Search for the cell housing the specified text and yield its [x, y] center coordinate. 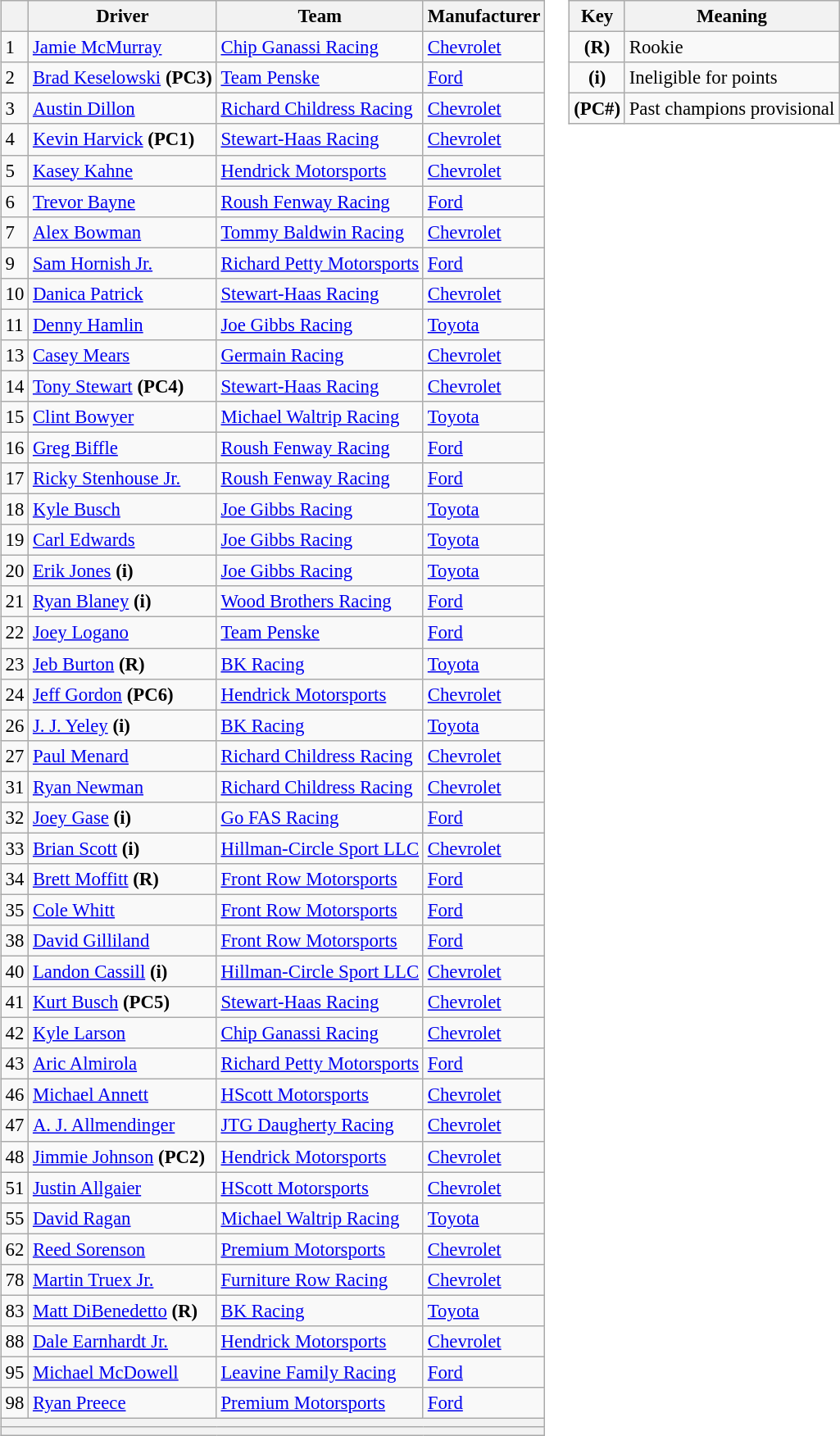
Kevin Harvick (PC1) [123, 139]
Michael McDowell [123, 1372]
Joey Logano [123, 633]
Tony Stewart (PC4) [123, 386]
Tommy Baldwin Racing [320, 232]
David Ragan [123, 1218]
17 [15, 479]
13 [15, 356]
Kyle Busch [123, 510]
Germain Racing [320, 356]
Matt DiBenedetto (R) [123, 1311]
42 [15, 1034]
33 [15, 848]
1 [15, 48]
14 [15, 386]
Erik Jones (i) [123, 571]
Michael Annett [123, 1095]
Cole Whitt [123, 910]
Casey Mears [123, 356]
JTG Daugherty Racing [320, 1125]
95 [15, 1372]
31 [15, 787]
Kasey Kahne [123, 170]
19 [15, 540]
43 [15, 1064]
Jimmie Johnson (PC2) [123, 1157]
Ricky Stenhouse Jr. [123, 479]
55 [15, 1218]
Jeb Burton (R) [123, 663]
26 [15, 725]
24 [15, 694]
21 [15, 602]
Past champions provisional [731, 109]
Kyle Larson [123, 1034]
22 [15, 633]
Greg Biffle [123, 448]
Brian Scott (i) [123, 848]
32 [15, 817]
Dale Earnhardt Jr. [123, 1342]
Brett Moffitt (R) [123, 879]
83 [15, 1311]
40 [15, 971]
35 [15, 910]
Kurt Busch (PC5) [123, 1002]
(i) [597, 78]
Leavine Family Racing [320, 1372]
16 [15, 448]
11 [15, 325]
David Gilliland [123, 941]
7 [15, 232]
3 [15, 109]
62 [15, 1249]
Aric Almirola [123, 1064]
Carl Edwards [123, 540]
Austin Dillon [123, 109]
Martin Truex Jr. [123, 1279]
48 [15, 1157]
10 [15, 293]
20 [15, 571]
Ryan Newman [123, 787]
Wood Brothers Racing [320, 602]
23 [15, 663]
Danica Patrick [123, 293]
A. J. Allmendinger [123, 1125]
(R) [597, 48]
Ryan Preece [123, 1403]
Landon Cassill (i) [123, 971]
38 [15, 941]
18 [15, 510]
Key [597, 16]
98 [15, 1403]
Ryan Blaney (i) [123, 602]
Jeff Gordon (PC6) [123, 694]
5 [15, 170]
6 [15, 202]
Trevor Bayne [123, 202]
9 [15, 263]
J. J. Yeley (i) [123, 725]
78 [15, 1279]
(PC#) [597, 109]
51 [15, 1188]
41 [15, 1002]
Meaning [731, 16]
Go FAS Racing [320, 817]
Reed Sorenson [123, 1249]
2 [15, 78]
47 [15, 1125]
Clint Bowyer [123, 417]
Furniture Row Racing [320, 1279]
Sam Hornish Jr. [123, 263]
Brad Keselowski (PC3) [123, 78]
34 [15, 879]
46 [15, 1095]
4 [15, 139]
Manufacturer [484, 16]
27 [15, 756]
Rookie [731, 48]
15 [15, 417]
Team [320, 16]
Denny Hamlin [123, 325]
Jamie McMurray [123, 48]
Driver [123, 16]
Justin Allgaier [123, 1188]
Ineligible for points [731, 78]
Alex Bowman [123, 232]
Joey Gase (i) [123, 817]
88 [15, 1342]
Paul Menard [123, 756]
